Scan for the cell matching the given text and deliver its (X, Y) coordinate at center. 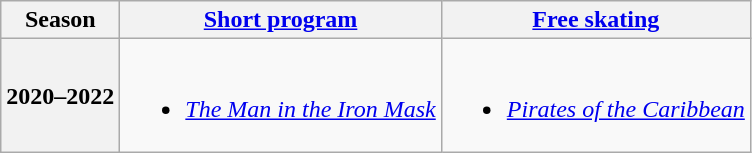
2020–2022 (60, 96)
The Man in the Iron Mask (280, 96)
Free skating (596, 20)
Pirates of the Caribbean (596, 96)
Short program (280, 20)
Season (60, 20)
